For the text-containing cell, return its midpoint in (x, y) coordinate format. 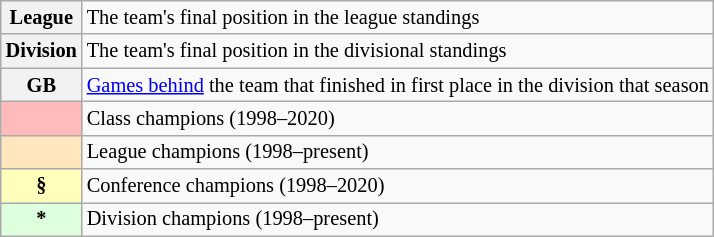
League champions (1998–present) (398, 152)
Conference champions (1998–2020) (398, 186)
§ (42, 186)
* (42, 219)
Games behind the team that finished in first place in the division that season (398, 85)
Division champions (1998–present) (398, 219)
League (42, 17)
GB (42, 85)
Class champions (1998–2020) (398, 118)
The team's final position in the league standings (398, 17)
The team's final position in the divisional standings (398, 51)
Division (42, 51)
